Provide the (X, Y) coordinate of the cell's center where the given text is located.  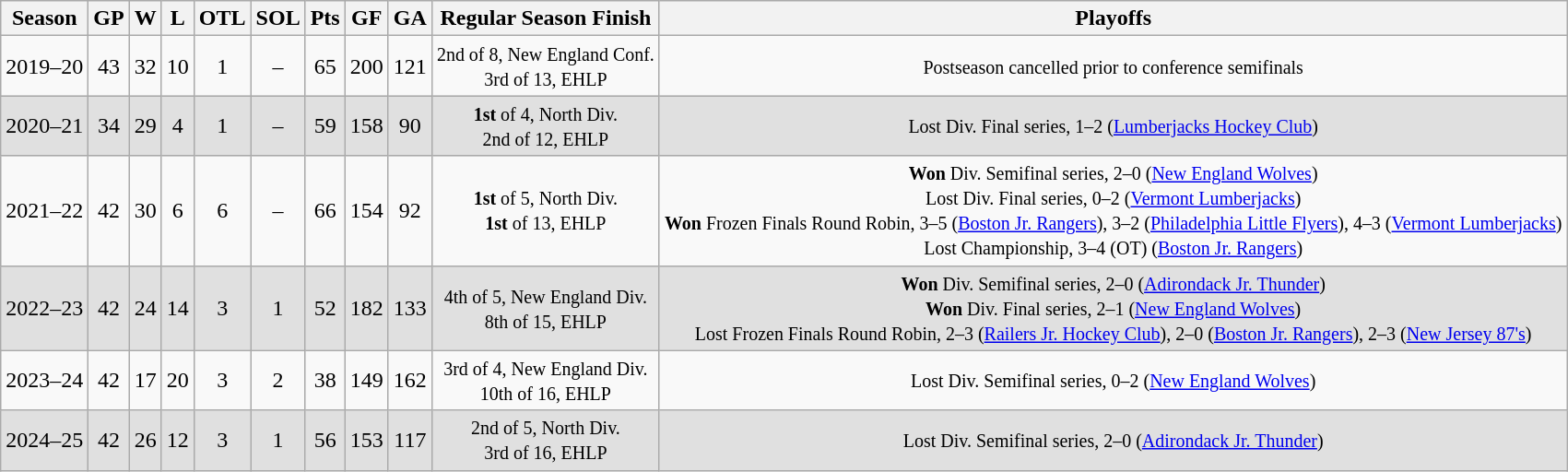
2021–22 (44, 210)
Pts (324, 18)
14 (177, 308)
117 (409, 441)
Lost Div. Semifinal series, 2–0 (Adirondack Jr. Thunder) (1114, 441)
90 (409, 125)
65 (324, 66)
GP (109, 18)
Playoffs (1114, 18)
182 (367, 308)
162 (409, 380)
10 (177, 66)
GF (367, 18)
149 (367, 380)
158 (367, 125)
Season (44, 18)
121 (409, 66)
2020–21 (44, 125)
3rd of 4, New England Div.10th of 16, EHLP (546, 380)
2024–25 (44, 441)
34 (109, 125)
56 (324, 441)
W (146, 18)
200 (367, 66)
20 (177, 380)
30 (146, 210)
24 (146, 308)
Lost Div. Final series, 1–2 (Lumberjacks Hockey Club) (1114, 125)
12 (177, 441)
GA (409, 18)
26 (146, 441)
1st of 4, North Div.2nd of 12, EHLP (546, 125)
153 (367, 441)
2022–23 (44, 308)
43 (109, 66)
Postseason cancelled prior to conference semifinals (1114, 66)
154 (367, 210)
17 (146, 380)
Lost Div. Semifinal series, 0–2 (New England Wolves) (1114, 380)
2nd of 5, North Div.3rd of 16, EHLP (546, 441)
SOL (278, 18)
2023–24 (44, 380)
38 (324, 380)
1st of 5, North Div.1st of 13, EHLP (546, 210)
66 (324, 210)
2 (278, 380)
32 (146, 66)
4th of 5, New England Div.8th of 15, EHLP (546, 308)
133 (409, 308)
4 (177, 125)
59 (324, 125)
OTL (222, 18)
2nd of 8, New England Conf.3rd of 13, EHLP (546, 66)
L (177, 18)
2019–20 (44, 66)
Regular Season Finish (546, 18)
52 (324, 308)
29 (146, 125)
92 (409, 210)
